Identify which cell holds the provided text, then report its [X, Y] central coordinate. 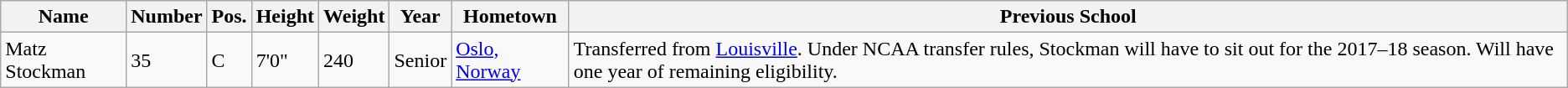
Matz Stockman [64, 60]
Oslo, Norway [511, 60]
Senior [420, 60]
240 [354, 60]
Weight [354, 17]
C [230, 60]
Name [64, 17]
Year [420, 17]
Height [285, 17]
7'0" [285, 60]
35 [167, 60]
Previous School [1068, 17]
Pos. [230, 17]
Hometown [511, 17]
Number [167, 17]
